Identify which cell holds the provided text, then report its (X, Y) central coordinate. 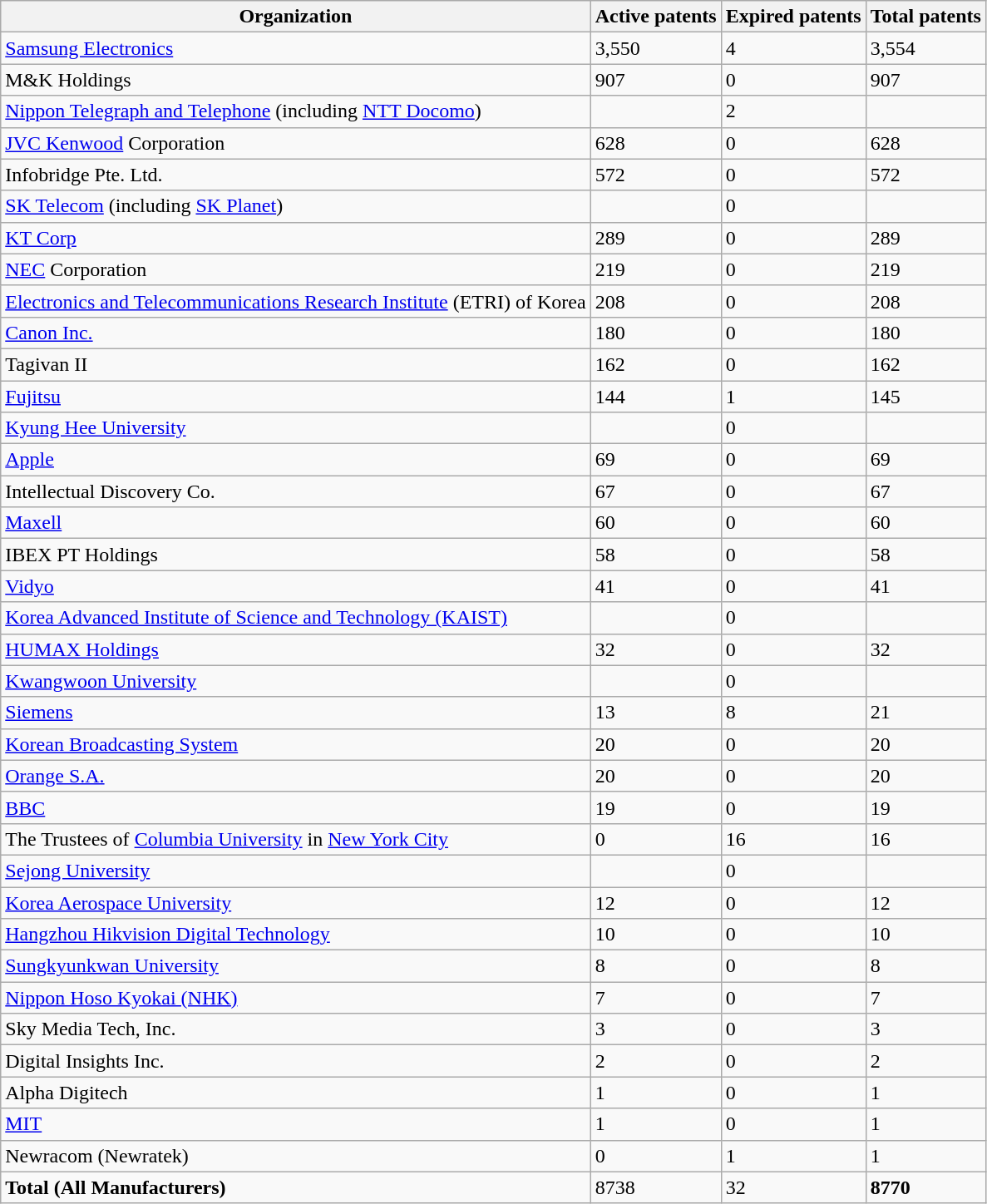
Korea Advanced Institute of Science and Technology (KAIST) (296, 618)
21 (925, 713)
Fujitsu (296, 397)
Electronics and Telecommunications Research Institute (ETRI) of Korea (296, 301)
Korean Broadcasting System (296, 744)
Expired patents (793, 17)
Nippon Hoso Kyokai (NHK) (296, 998)
Infobridge Pte. Ltd. (296, 175)
3,554 (925, 48)
IBEX PT Holdings (296, 555)
M&K Holdings (296, 80)
8770 (925, 1187)
3,550 (655, 48)
Alpha Digitech (296, 1093)
Kyung Hee University (296, 428)
Nippon Telegraph and Telephone (including NTT Docomo) (296, 111)
Canon Inc. (296, 333)
Hangzhou Hikvision Digital Technology (296, 935)
Tagivan II (296, 364)
Sky Media Tech, Inc. (296, 1029)
Samsung Electronics (296, 48)
Newracom (Newratek) (296, 1156)
Vidyo (296, 586)
The Trustees of Columbia University in New York City (296, 839)
8738 (655, 1187)
Total (All Manufacturers) (296, 1187)
Active patents (655, 17)
Digital Insights Inc. (296, 1061)
MIT (296, 1124)
145 (925, 397)
Sungkyunkwan University (296, 966)
SK Telecom (including SK Planet) (296, 206)
BBC (296, 807)
Kwangwoon University (296, 681)
Sejong University (296, 871)
Total patents (925, 17)
KT Corp (296, 238)
Orange S.A. (296, 776)
Intellectual Discovery Co. (296, 491)
4 (793, 48)
13 (655, 713)
Organization (296, 17)
Siemens (296, 713)
Korea Aerospace University (296, 902)
Apple (296, 460)
JVC Kenwood Corporation (296, 143)
NEC Corporation (296, 269)
144 (655, 397)
Maxell (296, 523)
HUMAX Holdings (296, 649)
